Locate the cell with the specified text and output its [x, y] center coordinate. 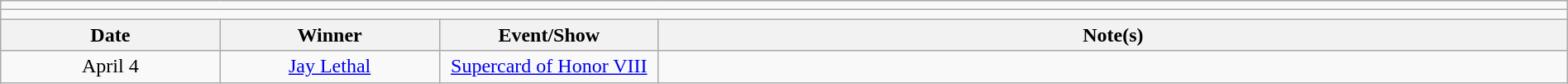
Note(s) [1113, 35]
Winner [329, 35]
April 4 [111, 67]
Date [111, 35]
Event/Show [549, 35]
Supercard of Honor VIII [549, 67]
Jay Lethal [329, 67]
